For the text-containing cell, return its midpoint in (x, y) coordinate format. 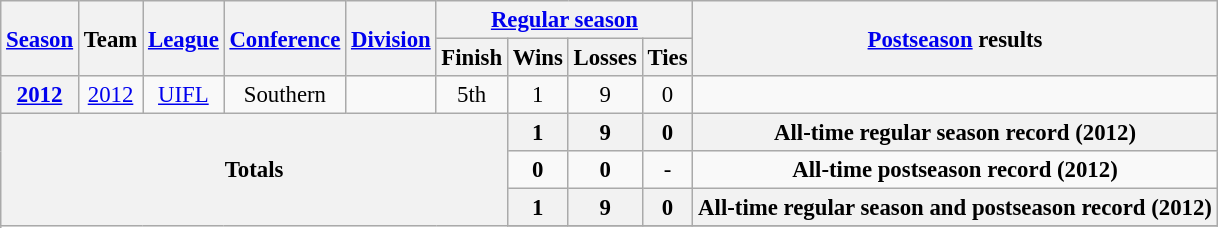
League (184, 38)
UIFL (184, 95)
Conference (285, 38)
Team (110, 38)
5th (472, 95)
All-time regular season and postseason record (2012) (955, 208)
Season (40, 38)
Totals (254, 170)
Southern (285, 95)
All-time regular season record (2012) (955, 133)
- (668, 170)
Wins (538, 58)
Regular season (564, 20)
Finish (472, 58)
Ties (668, 58)
Division (391, 38)
Postseason results (955, 38)
Losses (605, 58)
All-time postseason record (2012) (955, 170)
